Locate the cell with the specified text and output its [X, Y] center coordinate. 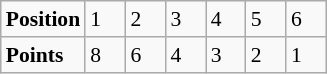
5 [266, 19]
8 [105, 55]
Position [43, 19]
Points [43, 55]
